Provide the (x, y) coordinate of the cell's center where the given text is located.  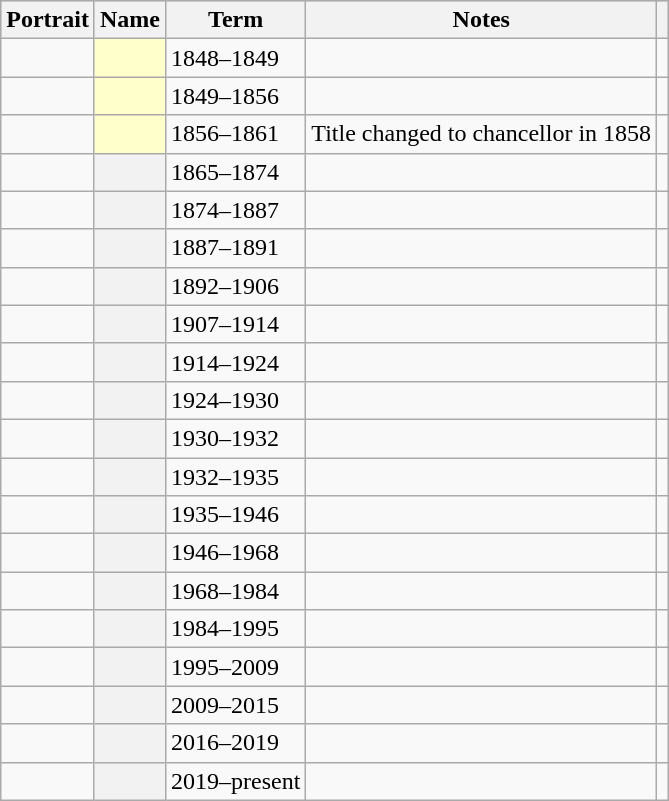
1865–1874 (235, 172)
1968–1984 (235, 591)
1907–1914 (235, 324)
2016–2019 (235, 743)
1984–1995 (235, 629)
1874–1887 (235, 210)
Term (235, 20)
1887–1891 (235, 248)
1932–1935 (235, 477)
1995–2009 (235, 667)
1892–1906 (235, 286)
Title changed to chancellor in 1858 (482, 134)
1924–1930 (235, 400)
1848–1849 (235, 58)
Portrait (48, 20)
1856–1861 (235, 134)
1946–1968 (235, 553)
2009–2015 (235, 705)
Name (130, 20)
1914–1924 (235, 362)
1930–1932 (235, 438)
1935–1946 (235, 515)
Notes (482, 20)
1849–1856 (235, 96)
2019–present (235, 781)
